Return the [x, y] coordinate for the center point of the cell that contains the specified text.  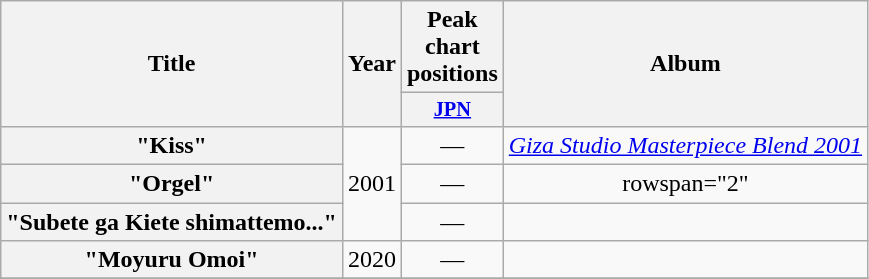
"Kiss" [172, 145]
Year [372, 64]
"Orgel" [172, 184]
Peak chart positions [452, 47]
JPN [452, 110]
Album [685, 64]
"Moyuru Omoi" [172, 260]
Title [172, 64]
rowspan="2" [685, 184]
2001 [372, 183]
"Subete ga Kiete shimattemo..." [172, 222]
2020 [372, 260]
Giza Studio Masterpiece Blend 2001 [685, 145]
